Scan for the cell matching the given text and deliver its (X, Y) coordinate at center. 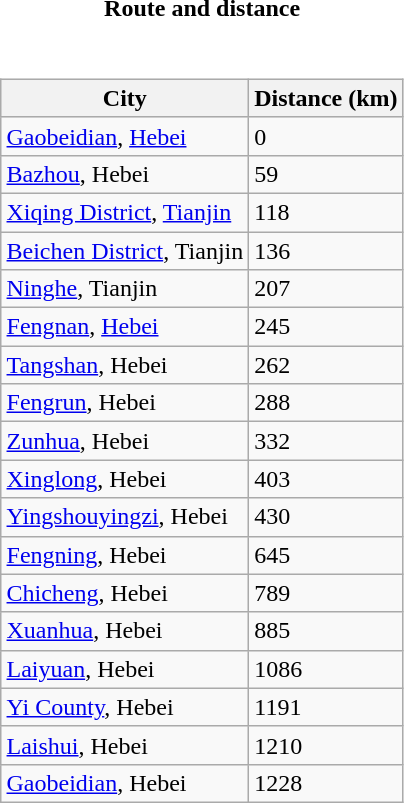
Xiqing District, Tianjin (125, 212)
Fengnan, Hebei (125, 327)
118 (326, 212)
Yingshouyingzi, Hebei (125, 517)
Zunhua, Hebei (125, 441)
207 (326, 289)
City (125, 98)
1086 (326, 669)
1191 (326, 707)
Yi County, Hebei (125, 707)
Tangshan, Hebei (125, 365)
136 (326, 251)
1228 (326, 783)
262 (326, 365)
403 (326, 479)
332 (326, 441)
59 (326, 174)
Xinglong, Hebei (125, 479)
Laishui, Hebei (125, 745)
885 (326, 631)
Fengrun, Hebei (125, 403)
Chicheng, Hebei (125, 593)
Laiyuan, Hebei (125, 669)
430 (326, 517)
789 (326, 593)
Fengning, Hebei (125, 555)
Xuanhua, Hebei (125, 631)
Beichen District, Tianjin (125, 251)
Distance (km) (326, 98)
1210 (326, 745)
288 (326, 403)
245 (326, 327)
645 (326, 555)
Ninghe, Tianjin (125, 289)
0 (326, 136)
Bazhou, Hebei (125, 174)
